For the text-containing cell, return its midpoint in [X, Y] coordinate format. 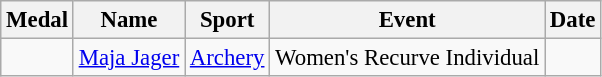
Event [408, 20]
Date [573, 20]
Maja Jager [128, 58]
Women's Recurve Individual [408, 58]
Medal [38, 20]
Archery [228, 58]
Name [128, 20]
Sport [228, 20]
